From the cell containing the given text, extract its center point as [x, y] coordinate. 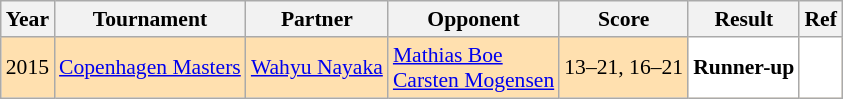
2015 [28, 68]
Opponent [474, 19]
Wahyu Nayaka [317, 68]
Year [28, 19]
Tournament [150, 19]
13–21, 16–21 [624, 68]
Mathias Boe Carsten Mogensen [474, 68]
Ref [820, 19]
Partner [317, 19]
Result [744, 19]
Copenhagen Masters [150, 68]
Score [624, 19]
Runner-up [744, 68]
